Determine the (X, Y) coordinate at the center of the cell enclosing the given text.  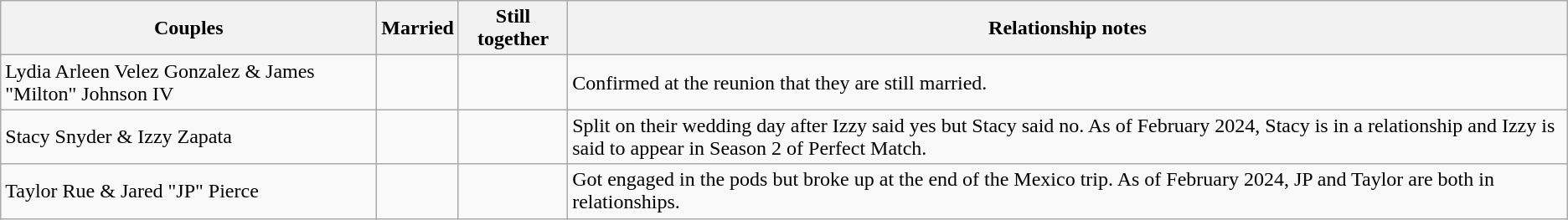
Taylor Rue & Jared "JP" Pierce (189, 191)
Confirmed at the reunion that they are still married. (1068, 82)
Lydia Arleen Velez Gonzalez & James "Milton" Johnson IV (189, 82)
Couples (189, 28)
Got engaged in the pods but broke up at the end of the Mexico trip. As of February 2024, JP and Taylor are both in relationships. (1068, 191)
Married (418, 28)
Stacy Snyder & Izzy Zapata (189, 137)
Relationship notes (1068, 28)
Still together (513, 28)
